Pinpoint the cell where the given text exists, returning its [X, Y] midpoint coordinate. 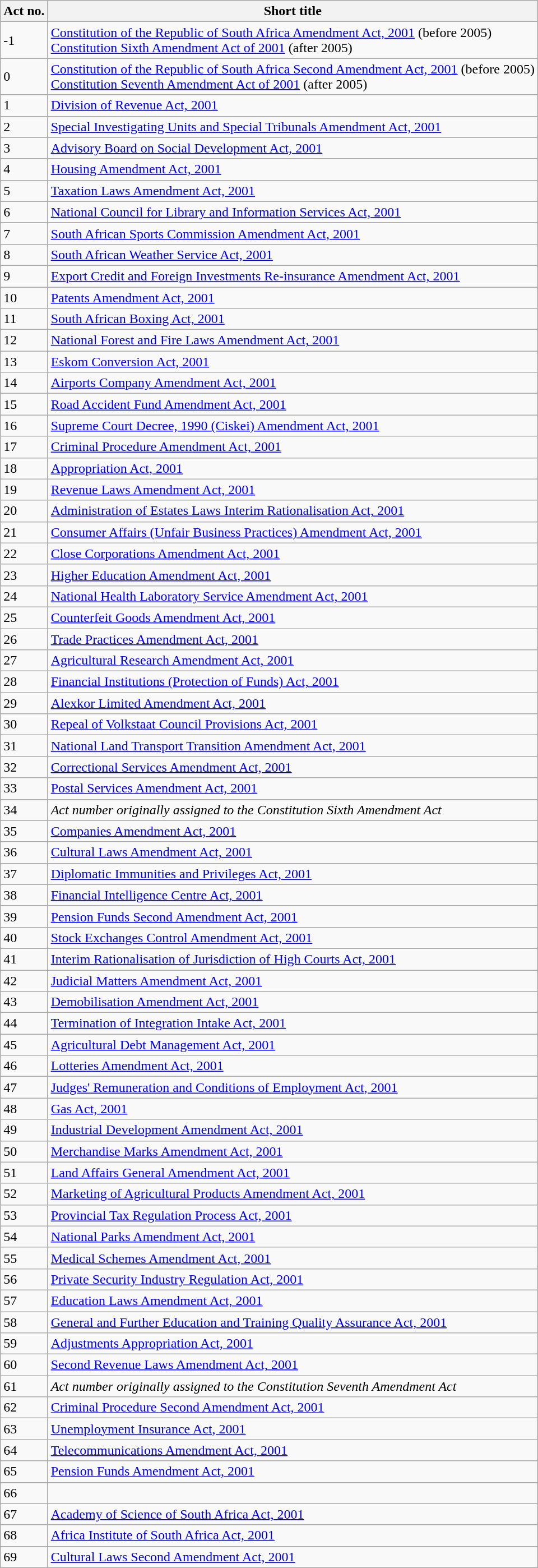
29 [24, 703]
51 [24, 1173]
22 [24, 554]
Gas Act, 2001 [293, 1109]
Housing Amendment Act, 2001 [293, 169]
Trade Practices Amendment Act, 2001 [293, 639]
Companies Amendment Act, 2001 [293, 831]
44 [24, 1023]
36 [24, 852]
12 [24, 340]
Short title [293, 11]
Constitution of the Republic of South Africa Second Amendment Act, 2001 (before 2005) Constitution Seventh Amendment Act of 2001 (after 2005) [293, 76]
Administration of Estates Laws Interim Rationalisation Act, 2001 [293, 511]
Criminal Procedure Amendment Act, 2001 [293, 447]
17 [24, 447]
Industrial Development Amendment Act, 2001 [293, 1130]
14 [24, 383]
Africa Institute of South Africa Act, 2001 [293, 1535]
37 [24, 874]
20 [24, 511]
Road Accident Fund Amendment Act, 2001 [293, 404]
Act no. [24, 11]
31 [24, 746]
66 [24, 1493]
Telecommunications Amendment Act, 2001 [293, 1450]
59 [24, 1344]
Second Revenue Laws Amendment Act, 2001 [293, 1365]
Airports Company Amendment Act, 2001 [293, 383]
46 [24, 1066]
19 [24, 490]
Revenue Laws Amendment Act, 2001 [293, 490]
67 [24, 1514]
49 [24, 1130]
Financial Intelligence Centre Act, 2001 [293, 895]
Patents Amendment Act, 2001 [293, 298]
Act number originally assigned to the Constitution Seventh Amendment Act [293, 1386]
Correctional Services Amendment Act, 2001 [293, 767]
Marketing of Agricultural Products Amendment Act, 2001 [293, 1194]
64 [24, 1450]
Division of Revenue Act, 2001 [293, 105]
0 [24, 76]
9 [24, 276]
62 [24, 1408]
18 [24, 468]
33 [24, 788]
Interim Rationalisation of Jurisdiction of High Courts Act, 2001 [293, 959]
54 [24, 1237]
Appropriation Act, 2001 [293, 468]
55 [24, 1258]
63 [24, 1429]
5 [24, 191]
28 [24, 682]
61 [24, 1386]
Land Affairs General Amendment Act, 2001 [293, 1173]
Academy of Science of South Africa Act, 2001 [293, 1514]
Stock Exchanges Control Amendment Act, 2001 [293, 938]
Provincial Tax Regulation Process Act, 2001 [293, 1215]
South African Boxing Act, 2001 [293, 319]
10 [24, 298]
32 [24, 767]
57 [24, 1300]
43 [24, 1002]
47 [24, 1087]
38 [24, 895]
Counterfeit Goods Amendment Act, 2001 [293, 617]
65 [24, 1472]
Special Investigating Units and Special Tribunals Amendment Act, 2001 [293, 127]
Repeal of Volkstaat Council Provisions Act, 2001 [293, 725]
Higher Education Amendment Act, 2001 [293, 575]
Supreme Court Decree, 1990 (Ciskei) Amendment Act, 2001 [293, 426]
2 [24, 127]
50 [24, 1151]
68 [24, 1535]
Pension Funds Second Amendment Act, 2001 [293, 916]
40 [24, 938]
52 [24, 1194]
8 [24, 255]
Export Credit and Foreign Investments Re-insurance Amendment Act, 2001 [293, 276]
Merchandise Marks Amendment Act, 2001 [293, 1151]
11 [24, 319]
4 [24, 169]
6 [24, 212]
National Forest and Fire Laws Amendment Act, 2001 [293, 340]
Postal Services Amendment Act, 2001 [293, 788]
7 [24, 233]
South African Weather Service Act, 2001 [293, 255]
48 [24, 1109]
Alexkor Limited Amendment Act, 2001 [293, 703]
30 [24, 725]
25 [24, 617]
-1 [24, 40]
13 [24, 362]
National Council for Library and Information Services Act, 2001 [293, 212]
Unemployment Insurance Act, 2001 [293, 1429]
Agricultural Research Amendment Act, 2001 [293, 661]
15 [24, 404]
3 [24, 148]
Act number originally assigned to the Constitution Sixth Amendment Act [293, 810]
General and Further Education and Training Quality Assurance Act, 2001 [293, 1322]
National Land Transport Transition Amendment Act, 2001 [293, 746]
Taxation Laws Amendment Act, 2001 [293, 191]
Pension Funds Amendment Act, 2001 [293, 1472]
27 [24, 661]
National Health Laboratory Service Amendment Act, 2001 [293, 596]
16 [24, 426]
35 [24, 831]
Agricultural Debt Management Act, 2001 [293, 1045]
45 [24, 1045]
34 [24, 810]
58 [24, 1322]
Close Corporations Amendment Act, 2001 [293, 554]
Cultural Laws Second Amendment Act, 2001 [293, 1557]
Private Security Industry Regulation Act, 2001 [293, 1279]
41 [24, 959]
60 [24, 1365]
53 [24, 1215]
23 [24, 575]
Demobilisation Amendment Act, 2001 [293, 1002]
69 [24, 1557]
Advisory Board on Social Development Act, 2001 [293, 148]
1 [24, 105]
56 [24, 1279]
Medical Schemes Amendment Act, 2001 [293, 1258]
Judicial Matters Amendment Act, 2001 [293, 981]
Cultural Laws Amendment Act, 2001 [293, 852]
Judges' Remuneration and Conditions of Employment Act, 2001 [293, 1087]
National Parks Amendment Act, 2001 [293, 1237]
Eskom Conversion Act, 2001 [293, 362]
Diplomatic Immunities and Privileges Act, 2001 [293, 874]
Consumer Affairs (Unfair Business Practices) Amendment Act, 2001 [293, 532]
Termination of Integration Intake Act, 2001 [293, 1023]
South African Sports Commission Amendment Act, 2001 [293, 233]
39 [24, 916]
Lotteries Amendment Act, 2001 [293, 1066]
Constitution of the Republic of South Africa Amendment Act, 2001 (before 2005) Constitution Sixth Amendment Act of 2001 (after 2005) [293, 40]
Adjustments Appropriation Act, 2001 [293, 1344]
21 [24, 532]
Education Laws Amendment Act, 2001 [293, 1300]
Criminal Procedure Second Amendment Act, 2001 [293, 1408]
42 [24, 981]
Financial Institutions (Protection of Funds) Act, 2001 [293, 682]
24 [24, 596]
26 [24, 639]
